Search for the cell housing the specified text and yield its (X, Y) center coordinate. 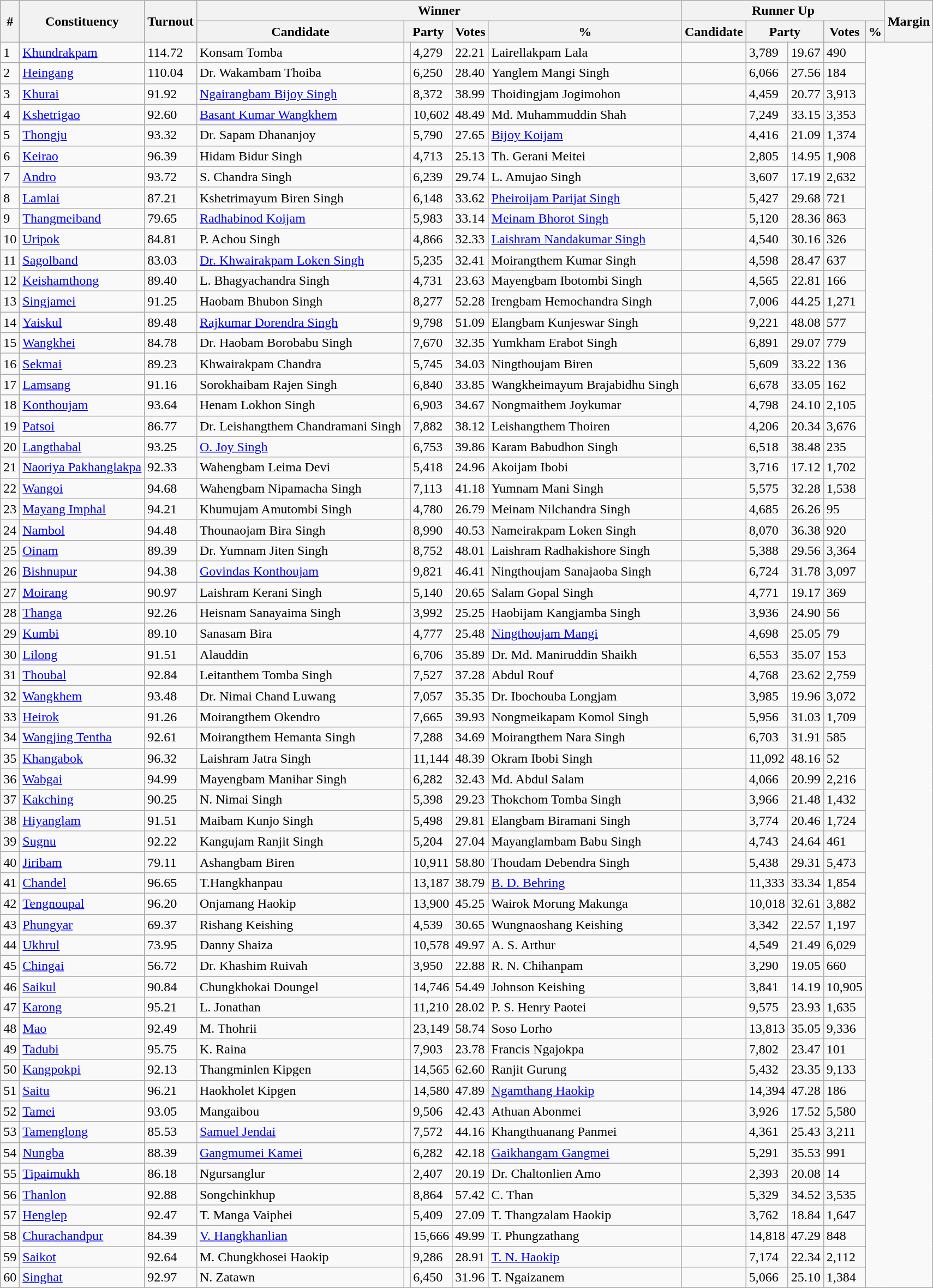
5,983 (431, 218)
Chingai (82, 966)
Wangkheimayum Brajabidhu Singh (585, 385)
8,372 (431, 94)
4,685 (767, 509)
11,210 (431, 1008)
25.43 (805, 1132)
6,250 (431, 73)
Moirang (82, 592)
Yaiskul (82, 322)
B. D. Behring (585, 883)
25.05 (805, 634)
29 (10, 634)
40.53 (470, 530)
31 (10, 675)
46 (10, 987)
Constituency (82, 21)
3,882 (845, 903)
1,854 (845, 883)
19.17 (805, 592)
Dr. Haobam Borobabu Singh (300, 343)
Dr. Ibochouba Longjam (585, 696)
577 (845, 322)
19.67 (805, 52)
90.25 (171, 800)
Nongmeikapam Komol Singh (585, 717)
20.46 (805, 820)
17.12 (805, 468)
13,187 (431, 883)
637 (845, 260)
13,900 (431, 903)
4,780 (431, 509)
6,840 (431, 385)
4,743 (767, 841)
94.38 (171, 571)
31.78 (805, 571)
79 (845, 634)
Haokholet Kipgen (300, 1091)
Mayanglambam Babu Singh (585, 841)
96.65 (171, 883)
34 (10, 738)
L. Bhagyachandra Singh (300, 281)
6,239 (431, 177)
2,407 (431, 1173)
96.32 (171, 758)
8 (10, 197)
92.64 (171, 1256)
21.48 (805, 800)
5,329 (767, 1194)
36.38 (805, 530)
Haobijam Kangjamba Singh (585, 613)
1,724 (845, 820)
Turnout (171, 21)
585 (845, 738)
721 (845, 197)
58.80 (470, 862)
Ranjit Gurung (585, 1070)
44 (10, 945)
4,771 (767, 592)
Heirok (82, 717)
3,535 (845, 1194)
9,575 (767, 1008)
Athuan Abonmei (585, 1111)
3,290 (767, 966)
Lamlai (82, 197)
490 (845, 52)
4,798 (767, 405)
Thanga (82, 613)
920 (845, 530)
15 (10, 343)
3,926 (767, 1111)
Mao (82, 1028)
A. S. Arthur (585, 945)
34.03 (470, 364)
Thounaojam Bira Singh (300, 530)
T. Ngaizanem (585, 1278)
Thoidingjam Jogimohon (585, 94)
23.63 (470, 281)
90.84 (171, 987)
Tengnoupal (82, 903)
Sorokhaibam Rajen Singh (300, 385)
24 (10, 530)
5,204 (431, 841)
4,540 (767, 239)
53 (10, 1132)
49.97 (470, 945)
91.26 (171, 717)
20.19 (470, 1173)
93.05 (171, 1111)
Dr. Wakambam Thoiba (300, 73)
28 (10, 613)
5,409 (431, 1215)
7,006 (767, 302)
48.39 (470, 758)
10,578 (431, 945)
Gaikhangam Gangmei (585, 1153)
57 (10, 1215)
Heisnam Sanayaima Singh (300, 613)
Tamenglong (82, 1132)
35.89 (470, 655)
13,813 (767, 1028)
14,580 (431, 1091)
Moirangthem Hemanta Singh (300, 738)
184 (845, 73)
7,882 (431, 426)
# (10, 21)
Meinam Bhorot Singh (585, 218)
Chandel (82, 883)
Irengbam Hemochandra Singh (585, 302)
96.20 (171, 903)
Ningthoujam Biren (585, 364)
8,864 (431, 1194)
35.07 (805, 655)
29.68 (805, 197)
6,553 (767, 655)
89.39 (171, 550)
14.19 (805, 987)
10 (10, 239)
31.96 (470, 1278)
18.84 (805, 1215)
5,580 (845, 1111)
92.33 (171, 468)
Kangpokpi (82, 1070)
95.21 (171, 1008)
45.25 (470, 903)
4,713 (431, 156)
9,221 (767, 322)
1,635 (845, 1008)
96.21 (171, 1091)
5,790 (431, 135)
3,985 (767, 696)
28.40 (470, 73)
7,903 (431, 1049)
Mayengbam Ibotombi Singh (585, 281)
37.28 (470, 675)
6,518 (767, 447)
48.01 (470, 550)
7 (10, 177)
Konsam Tomba (300, 52)
31.03 (805, 717)
Henglep (82, 1215)
33.15 (805, 115)
10,911 (431, 862)
Lairellakpam Lala (585, 52)
5,066 (767, 1278)
22.81 (805, 281)
Chungkhokai Doungel (300, 987)
2,216 (845, 779)
P. S. Henry Paotei (585, 1008)
23.47 (805, 1049)
30.16 (805, 239)
Uripok (82, 239)
79.65 (171, 218)
5,473 (845, 862)
17.19 (805, 177)
6,903 (431, 405)
Moirangthem Kumar Singh (585, 260)
Jiribam (82, 862)
5,438 (767, 862)
L. Amujao Singh (585, 177)
57.42 (470, 1194)
22.21 (470, 52)
Pheiroijam Parijat Singh (585, 197)
47.89 (470, 1091)
69.37 (171, 925)
5,140 (431, 592)
25.48 (470, 634)
47.28 (805, 1091)
153 (845, 655)
Karong (82, 1008)
1,374 (845, 135)
Lilong (82, 655)
Winner (439, 11)
Yumkham Erabot Singh (585, 343)
4,361 (767, 1132)
15,666 (431, 1236)
28.47 (805, 260)
23,149 (431, 1028)
Okram Ibobi Singh (585, 758)
3,966 (767, 800)
48.08 (805, 322)
33.22 (805, 364)
29.81 (470, 820)
48 (10, 1028)
7,174 (767, 1256)
Thokchom Tomba Singh (585, 800)
24.64 (805, 841)
32.35 (470, 343)
6,703 (767, 738)
4,539 (431, 925)
1,647 (845, 1215)
37 (10, 800)
T. Manga Vaiphei (300, 1215)
56.72 (171, 966)
2,805 (767, 156)
5,432 (767, 1070)
326 (845, 239)
93.64 (171, 405)
85.53 (171, 1132)
55 (10, 1173)
38.48 (805, 447)
Md. Abdul Salam (585, 779)
4,768 (767, 675)
Kakching (82, 800)
1,908 (845, 156)
Samuel Jendai (300, 1132)
166 (845, 281)
24.90 (805, 613)
42.43 (470, 1111)
6,066 (767, 73)
Soso Lorho (585, 1028)
Dr. Chaltonlien Amo (585, 1173)
Singhat (82, 1278)
20 (10, 447)
2,393 (767, 1173)
9,506 (431, 1111)
27.65 (470, 135)
38.99 (470, 94)
7,665 (431, 717)
5,388 (767, 550)
2 (10, 73)
19 (10, 426)
19.05 (805, 966)
Runner Up (783, 11)
T.Hangkhanpau (300, 883)
Thongju (82, 135)
Khumujam Amutombi Singh (300, 509)
186 (845, 1091)
Patsoi (82, 426)
26 (10, 571)
6,148 (431, 197)
29.23 (470, 800)
114.72 (171, 52)
23.93 (805, 1008)
27.04 (470, 841)
Ukhrul (82, 945)
Moirangthem Okendro (300, 717)
3,342 (767, 925)
Ngursanglur (300, 1173)
Wabgai (82, 779)
235 (845, 447)
6,724 (767, 571)
Hiyanglam (82, 820)
7,572 (431, 1132)
88.39 (171, 1153)
Moirangthem Nara Singh (585, 738)
3,841 (767, 987)
39 (10, 841)
4,698 (767, 634)
Sanasam Bira (300, 634)
Saikot (82, 1256)
2,112 (845, 1256)
S. Chandra Singh (300, 177)
5,609 (767, 364)
49 (10, 1049)
R. N. Chihanpam (585, 966)
863 (845, 218)
3,211 (845, 1132)
1,271 (845, 302)
93.32 (171, 135)
89.40 (171, 281)
Govindas Konthoujam (300, 571)
2,632 (845, 177)
7,057 (431, 696)
27.09 (470, 1215)
2,105 (845, 405)
9,336 (845, 1028)
21.09 (805, 135)
35.05 (805, 1028)
6,753 (431, 447)
14,746 (431, 987)
58.74 (470, 1028)
Khundrakpam (82, 52)
30 (10, 655)
6,706 (431, 655)
Thoubal (82, 675)
9,821 (431, 571)
32.28 (805, 488)
Basant Kumar Wangkhem (300, 115)
Henam Lokhon Singh (300, 405)
Naoriya Pakhanglakpa (82, 468)
Th. Gerani Meitei (585, 156)
91.16 (171, 385)
Kshetrigao (82, 115)
Keishamthong (82, 281)
Khangabok (82, 758)
25.10 (805, 1278)
92.88 (171, 1194)
27 (10, 592)
Meinam Nilchandra Singh (585, 509)
Thangmeiband (82, 218)
39.93 (470, 717)
3,364 (845, 550)
41 (10, 883)
Wairok Morung Makunga (585, 903)
Wungnaoshang Keishing (585, 925)
49.99 (470, 1236)
660 (845, 966)
Hidam Bidur Singh (300, 156)
Margin (908, 21)
136 (845, 364)
92.22 (171, 841)
4,777 (431, 634)
Wangkhem (82, 696)
59 (10, 1256)
4,731 (431, 281)
Khangthuanang Panmei (585, 1132)
Danny Shaiza (300, 945)
35.35 (470, 696)
92.97 (171, 1278)
34.67 (470, 405)
V. Hangkhanlian (300, 1236)
Konthoujam (82, 405)
5 (10, 135)
73.95 (171, 945)
95 (845, 509)
93.72 (171, 177)
Dr. Yumnam Jiten Singh (300, 550)
Radhabinod Koijam (300, 218)
Maibam Kunjo Singh (300, 820)
20.77 (805, 94)
Wahengbam Leima Devi (300, 468)
30.65 (470, 925)
19.96 (805, 696)
5,745 (431, 364)
38.79 (470, 883)
Dr. Leishangthem Chandramani Singh (300, 426)
32 (10, 696)
Tadubi (82, 1049)
Dr. Md. Maniruddin Shaikh (585, 655)
92.84 (171, 675)
23.62 (805, 675)
Md. Muhammuddin Shah (585, 115)
Francis Ngajokpa (585, 1049)
22.57 (805, 925)
5,418 (431, 468)
51 (10, 1091)
5,498 (431, 820)
54.49 (470, 987)
16 (10, 364)
87.21 (171, 197)
21 (10, 468)
Ningthoujam Sanajaoba Singh (585, 571)
3,762 (767, 1215)
Laishram Nandakumar Singh (585, 239)
369 (845, 592)
23 (10, 509)
3,716 (767, 468)
83.03 (171, 260)
29.74 (470, 177)
4,206 (767, 426)
11,333 (767, 883)
24.96 (470, 468)
31.91 (805, 738)
8,752 (431, 550)
17 (10, 385)
90.97 (171, 592)
17.52 (805, 1111)
45 (10, 966)
Elangbam Kunjeswar Singh (585, 322)
6,891 (767, 343)
5,427 (767, 197)
7,802 (767, 1049)
T. Phungzathang (585, 1236)
84.81 (171, 239)
Laishram Kerani Singh (300, 592)
Songchinkhup (300, 1194)
58 (10, 1236)
39.86 (470, 447)
44.16 (470, 1132)
Alauddin (300, 655)
Yanglem Mangi Singh (585, 73)
Mayengbam Manihar Singh (300, 779)
93.25 (171, 447)
5,291 (767, 1153)
36 (10, 779)
1,197 (845, 925)
Nungba (82, 1153)
46.41 (470, 571)
25.25 (470, 613)
11 (10, 260)
Johnson Keishing (585, 987)
52.28 (470, 302)
N. Nimai Singh (300, 800)
9,286 (431, 1256)
T. N. Haokip (585, 1256)
Andro (82, 177)
Dr. Khashim Ruivah (300, 966)
3,072 (845, 696)
Nameirakpam Loken Singh (585, 530)
18 (10, 405)
Heingang (82, 73)
86.18 (171, 1173)
2,759 (845, 675)
48.49 (470, 115)
8,277 (431, 302)
Saikul (82, 987)
1,538 (845, 488)
Oinam (82, 550)
Laishram Jatra Singh (300, 758)
T. Thangzalam Haokip (585, 1215)
M. Chungkhosei Haokip (300, 1256)
34.69 (470, 738)
4,565 (767, 281)
94.99 (171, 779)
33 (10, 717)
91.25 (171, 302)
Khurai (82, 94)
86.77 (171, 426)
Leitanthem Tomba Singh (300, 675)
Churachandpur (82, 1236)
35.53 (805, 1153)
Thoudam Debendra Singh (585, 862)
6 (10, 156)
43 (10, 925)
25 (10, 550)
25.13 (470, 156)
34.52 (805, 1194)
Wahengbam Nipamacha Singh (300, 488)
Thangminlen Kipgen (300, 1070)
7,288 (431, 738)
Khwairakpam Chandra (300, 364)
79.11 (171, 862)
33.34 (805, 883)
51.09 (470, 322)
991 (845, 1153)
48.16 (805, 758)
Tamei (82, 1111)
Kumbi (82, 634)
93.48 (171, 696)
60 (10, 1278)
20.34 (805, 426)
5,575 (767, 488)
11,092 (767, 758)
33.14 (470, 218)
23.35 (805, 1070)
779 (845, 343)
3 (10, 94)
33.62 (470, 197)
92.60 (171, 115)
26.79 (470, 509)
4 (10, 115)
3,676 (845, 426)
C. Than (585, 1194)
Rishang Keishing (300, 925)
4,866 (431, 239)
3,774 (767, 820)
Yumnam Mani Singh (585, 488)
32.33 (470, 239)
94.48 (171, 530)
9 (10, 218)
Kshetrimayum Biren Singh (300, 197)
Saitu (82, 1091)
3,097 (845, 571)
Wangkhei (82, 343)
20.99 (805, 779)
4,279 (431, 52)
1 (10, 52)
3,353 (845, 115)
1,702 (845, 468)
6,450 (431, 1278)
Gangmumei Kamei (300, 1153)
33.05 (805, 385)
Dr. Khwairakpam Loken Singh (300, 260)
6,678 (767, 385)
1,384 (845, 1278)
1,709 (845, 717)
3,950 (431, 966)
13 (10, 302)
38 (10, 820)
Wangoi (82, 488)
Mayang Imphal (82, 509)
40 (10, 862)
7,527 (431, 675)
29.31 (805, 862)
5,398 (431, 800)
Abdul Rouf (585, 675)
10,905 (845, 987)
4,549 (767, 945)
20.08 (805, 1173)
89.10 (171, 634)
Ngairangbam Bijoy Singh (300, 94)
Phungyar (82, 925)
8,070 (767, 530)
21.49 (805, 945)
14.95 (805, 156)
3,913 (845, 94)
42.18 (470, 1153)
7,113 (431, 488)
Lamsang (82, 385)
Sugnu (82, 841)
5,956 (767, 717)
91.92 (171, 94)
94.68 (171, 488)
29.07 (805, 343)
89.23 (171, 364)
14,818 (767, 1236)
92.47 (171, 1215)
84.78 (171, 343)
5,120 (767, 218)
92.26 (171, 613)
22.34 (805, 1256)
Thanlon (82, 1194)
28.02 (470, 1008)
M. Thohrii (300, 1028)
Tipaimukh (82, 1173)
Haobam Bhubon Singh (300, 302)
89.48 (171, 322)
95.75 (171, 1049)
P. Achou Singh (300, 239)
K. Raina (300, 1049)
24.10 (805, 405)
Wangjing Tentha (82, 738)
Dr. Nimai Chand Luwang (300, 696)
92.49 (171, 1028)
O. Joy Singh (300, 447)
96.39 (171, 156)
Sekmai (82, 364)
28.91 (470, 1256)
94.21 (171, 509)
12 (10, 281)
29.56 (805, 550)
Akoijam Ibobi (585, 468)
Sagolband (82, 260)
Ningthoujam Mangi (585, 634)
Langthabal (82, 447)
L. Jonathan (300, 1008)
14,565 (431, 1070)
9,133 (845, 1070)
Bishnupur (82, 571)
6,029 (845, 945)
Kangujam Ranjit Singh (300, 841)
Mangaibou (300, 1111)
3,936 (767, 613)
162 (845, 385)
35 (10, 758)
Onjamang Haokip (300, 903)
10,018 (767, 903)
11,144 (431, 758)
54 (10, 1153)
4,416 (767, 135)
4,066 (767, 779)
42 (10, 903)
22.88 (470, 966)
50 (10, 1070)
Singjamei (82, 302)
461 (845, 841)
110.04 (171, 73)
3,992 (431, 613)
Nongmaithem Joykumar (585, 405)
47.29 (805, 1236)
28.36 (805, 218)
20.65 (470, 592)
3,607 (767, 177)
848 (845, 1236)
47 (10, 1008)
Rajkumar Dorendra Singh (300, 322)
14,394 (767, 1091)
62.60 (470, 1070)
92.13 (171, 1070)
1,432 (845, 800)
23.78 (470, 1049)
9,798 (431, 322)
32.61 (805, 903)
101 (845, 1049)
Ashangbam Biren (300, 862)
32.43 (470, 779)
Laishram Radhakishore Singh (585, 550)
26.26 (805, 509)
7,670 (431, 343)
5,235 (431, 260)
32.41 (470, 260)
44.25 (805, 302)
Nambol (82, 530)
Ngamthang Haokip (585, 1091)
8,990 (431, 530)
92.61 (171, 738)
Elangbam Biramani Singh (585, 820)
Karam Babudhon Singh (585, 447)
Salam Gopal Singh (585, 592)
33.85 (470, 385)
N. Zatawn (300, 1278)
3,789 (767, 52)
10,602 (431, 115)
38.12 (470, 426)
Bijoy Koijam (585, 135)
4,598 (767, 260)
7,249 (767, 115)
Dr. Sapam Dhananjoy (300, 135)
41.18 (470, 488)
22 (10, 488)
Leishangthem Thoiren (585, 426)
27.56 (805, 73)
4,459 (767, 94)
84.39 (171, 1236)
Keirao (82, 156)
